Determine the (X, Y) coordinate at the center of the cell enclosing the given text.  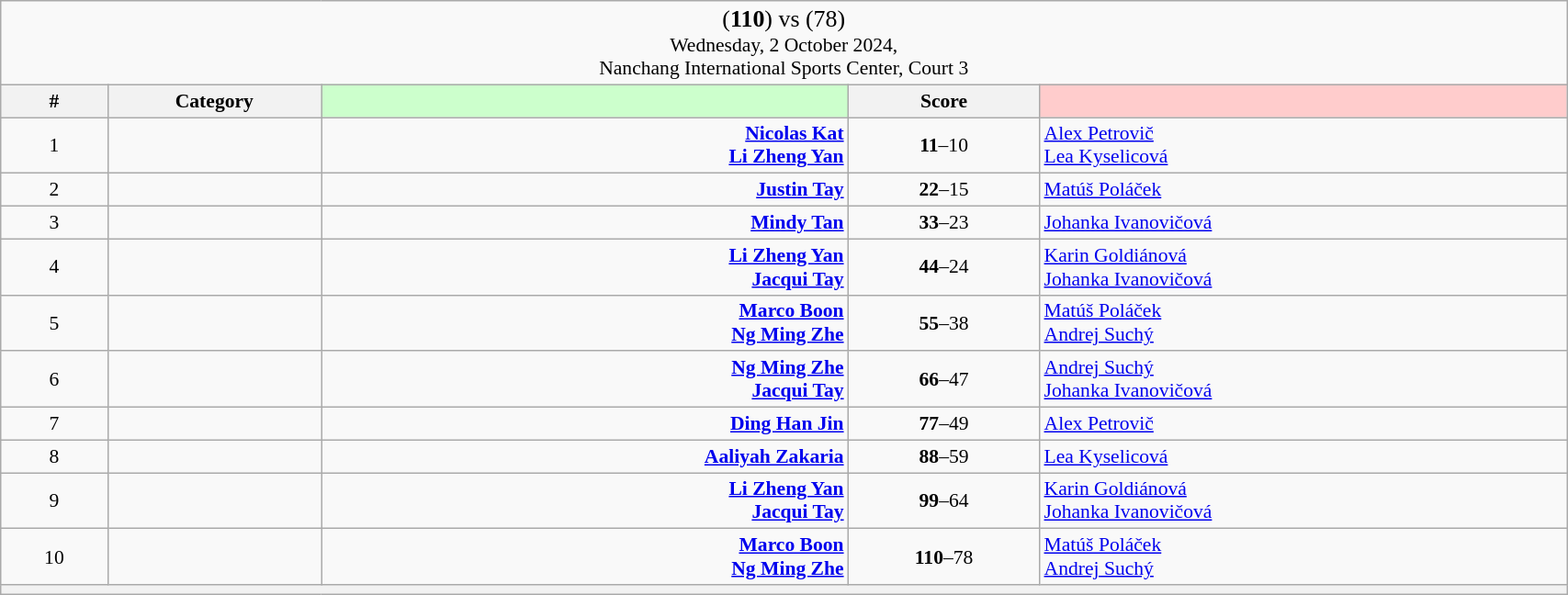
77–49 (944, 424)
5 (54, 323)
Alex Petrovič Lea Kyselicová (1303, 145)
110–78 (944, 556)
10 (54, 556)
99–64 (944, 501)
88–59 (944, 456)
Score (944, 101)
7 (54, 424)
Aaliyah Zakaria (585, 456)
4 (54, 266)
44–24 (944, 266)
9 (54, 501)
Matúš Poláček (1303, 190)
22–15 (944, 190)
Nicolas Kat Li Zheng Yan (585, 145)
33–23 (944, 223)
66–47 (944, 380)
Andrej Suchý Johanka Ivanovičová (1303, 380)
Ding Han Jin (585, 424)
# (54, 101)
Justin Tay (585, 190)
3 (54, 223)
Lea Kyselicová (1303, 456)
11–10 (944, 145)
55–38 (944, 323)
Alex Petrovič (1303, 424)
8 (54, 456)
6 (54, 380)
Ng Ming Zhe Jacqui Tay (585, 380)
1 (54, 145)
2 (54, 190)
(110) vs (78)Wednesday, 2 October 2024, Nanchang International Sports Center, Court 3 (784, 42)
Category (215, 101)
Johanka Ivanovičová (1303, 223)
Mindy Tan (585, 223)
